Output the (X, Y) coordinate of the center of the cell containing the given text.  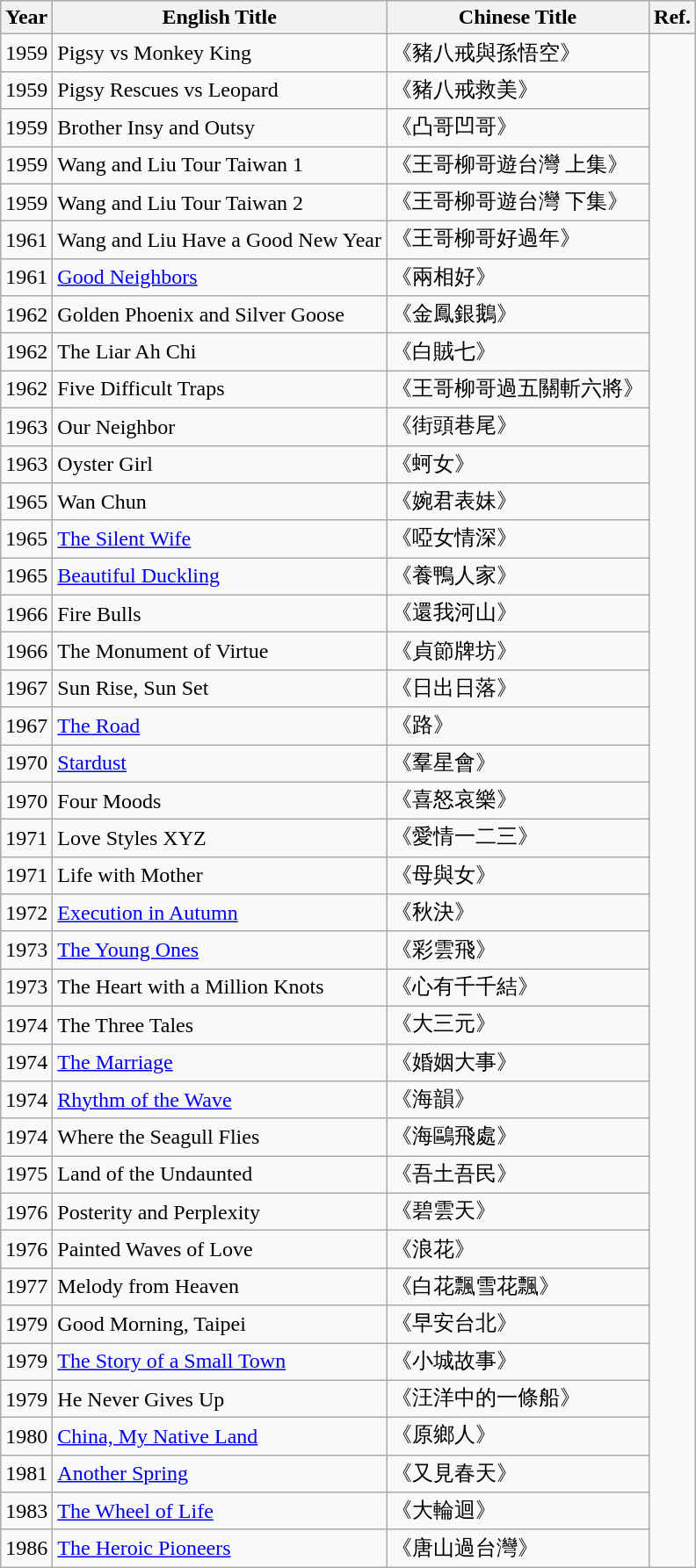
《啞女情深》 (518, 539)
1977 (26, 1286)
1980 (26, 1437)
《王哥柳哥遊台灣 下集》 (518, 202)
《婚姻大事》 (518, 1063)
Rhythm of the Wave (220, 1100)
The Story of a Small Town (220, 1362)
1972 (26, 914)
《碧雲天》 (518, 1212)
《喜怒哀樂》 (518, 801)
《婉君表妹》 (518, 502)
Painted Waves of Love (220, 1249)
《愛情一二三》 (518, 838)
Land of the Undaunted (220, 1175)
《還我河山》 (518, 613)
He Never Gives Up (220, 1398)
《母與女》 (518, 875)
《貞節牌坊》 (518, 652)
China, My Native Land (220, 1437)
Wang and Liu Have a Good New Year (220, 241)
Four Moods (220, 801)
《街頭巷尾》 (518, 427)
Our Neighbor (220, 427)
《海鷗飛處》 (518, 1137)
《金鳳銀鵝》 (518, 314)
Year (26, 18)
1975 (26, 1175)
《心有千千結》 (518, 987)
The Wheel of Life (220, 1511)
《兩相好》 (518, 278)
《原鄉人》 (518, 1437)
《羣星會》 (518, 764)
《汪洋中的一條船》 (518, 1398)
《白賊七》 (518, 351)
The Liar Ah Chi (220, 351)
Melody from Heaven (220, 1286)
Brother Insy and Outsy (220, 128)
《王哥柳哥遊台灣 上集》 (518, 165)
English Title (220, 18)
《蚵女》 (518, 464)
《豬八戒與孫悟空》 (518, 53)
Stardust (220, 764)
Five Difficult Traps (220, 390)
《王哥柳哥好過年》 (518, 241)
《浪花》 (518, 1249)
Another Spring (220, 1474)
Wang and Liu Tour Taiwan 2 (220, 202)
《又見春天》 (518, 1474)
Life with Mother (220, 875)
Golden Phoenix and Silver Goose (220, 314)
《彩雲飛》 (518, 950)
Pigsy Rescues vs Leopard (220, 90)
1983 (26, 1511)
《豬八戒救美》 (518, 90)
Sun Rise, Sun Set (220, 689)
《早安台北》 (518, 1325)
Posterity and Perplexity (220, 1212)
《王哥柳哥過五關斬六將》 (518, 390)
The Young Ones (220, 950)
Chinese Title (518, 18)
1986 (26, 1548)
The Heroic Pioneers (220, 1548)
Ref. (673, 18)
The Monument of Virtue (220, 652)
Love Styles XYZ (220, 838)
Wan Chun (220, 502)
《小城故事》 (518, 1362)
Pigsy vs Monkey King (220, 53)
《大三元》 (518, 1024)
Beautiful Duckling (220, 576)
《路》 (518, 726)
《秋決》 (518, 914)
Good Morning, Taipei (220, 1325)
The Marriage (220, 1063)
Oyster Girl (220, 464)
《海韻》 (518, 1100)
《白花飄雪花飄》 (518, 1286)
The Three Tales (220, 1024)
Fire Bulls (220, 613)
《吾土吾民》 (518, 1175)
Where the Seagull Flies (220, 1137)
Wang and Liu Tour Taiwan 1 (220, 165)
The Road (220, 726)
《凸哥凹哥》 (518, 128)
1981 (26, 1474)
Good Neighbors (220, 278)
The Silent Wife (220, 539)
《唐山過台灣》 (518, 1548)
Execution in Autumn (220, 914)
《養鴨人家》 (518, 576)
《日出日落》 (518, 689)
The Heart with a Million Knots (220, 987)
《大輪迴》 (518, 1511)
